Pinpoint the cell where the given text exists, returning its (x, y) midpoint coordinate. 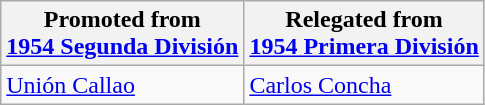
Unión Callao (122, 85)
Promoted from1954 Segunda División (122, 34)
Relegated from1954 Primera División (364, 34)
Carlos Concha (364, 85)
